Search for the cell housing the specified text and yield its (x, y) center coordinate. 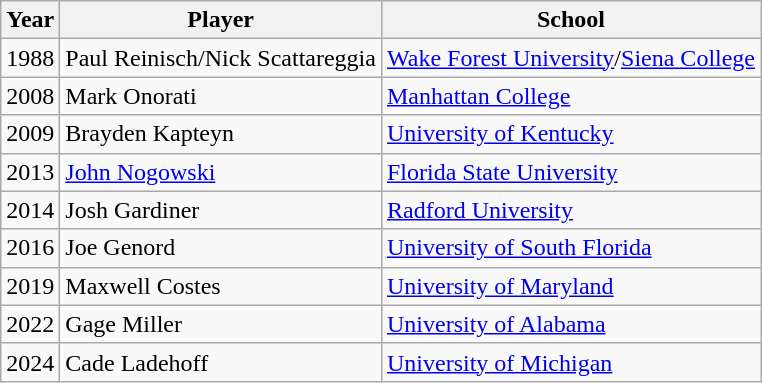
2014 (30, 210)
Radford University (570, 210)
1988 (30, 58)
Florida State University (570, 172)
2019 (30, 286)
Paul Reinisch/Nick Scattareggia (221, 58)
Josh Gardiner (221, 210)
Maxwell Costes (221, 286)
Joe Genord (221, 248)
School (570, 20)
Year (30, 20)
Manhattan College (570, 96)
2016 (30, 248)
Cade Ladehoff (221, 362)
2013 (30, 172)
University of Maryland (570, 286)
2024 (30, 362)
Player (221, 20)
Gage Miller (221, 324)
2008 (30, 96)
University of Michigan (570, 362)
University of Alabama (570, 324)
John Nogowski (221, 172)
Wake Forest University/Siena College (570, 58)
University of Kentucky (570, 134)
Brayden Kapteyn (221, 134)
University of South Florida (570, 248)
2009 (30, 134)
Mark Onorati (221, 96)
2022 (30, 324)
